Return the (x, y) coordinate for the center point of the cell that contains the specified text.  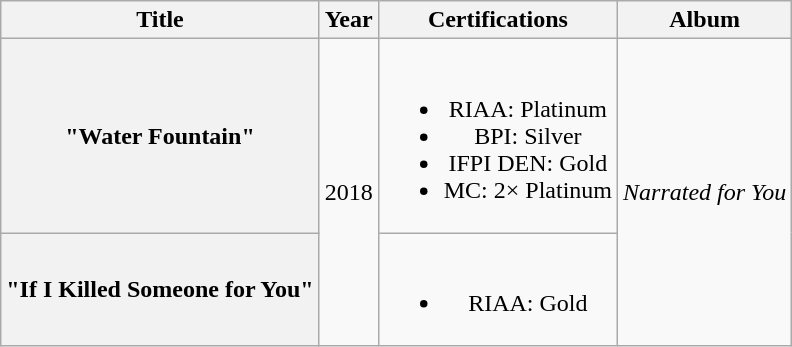
RIAA: PlatinumBPI: SilverIFPI DEN: GoldMC: 2× Platinum (498, 136)
Title (160, 20)
2018 (348, 192)
Narrated for You (705, 192)
Certifications (498, 20)
Album (705, 20)
RIAA: Gold (498, 290)
"Water Fountain" (160, 136)
Year (348, 20)
"If I Killed Someone for You" (160, 290)
